Identify which cell holds the provided text, then report its [X, Y] central coordinate. 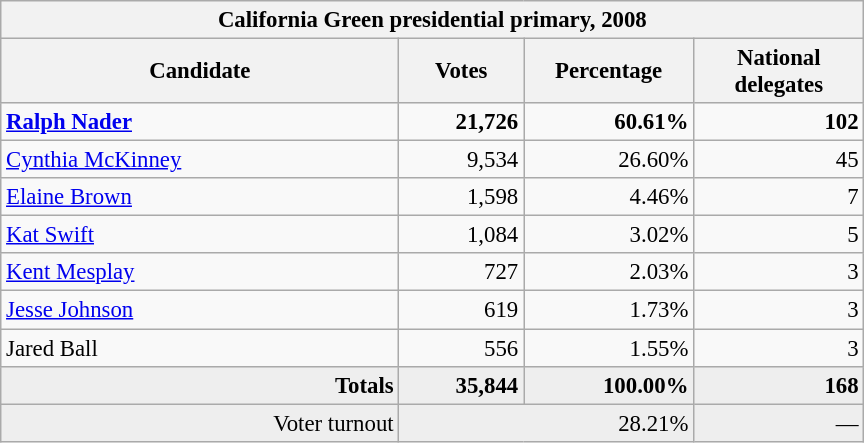
Kat Swift [200, 235]
Voter turnout [200, 423]
26.60% [609, 160]
727 [462, 273]
1,084 [462, 235]
102 [779, 122]
Elaine Brown [200, 197]
Jared Ball [200, 348]
9,534 [462, 160]
Percentage [609, 72]
— [779, 423]
35,844 [462, 385]
556 [462, 348]
1.73% [609, 310]
1.55% [609, 348]
1,598 [462, 197]
Cynthia McKinney [200, 160]
2.03% [609, 273]
619 [462, 310]
Kent Mesplay [200, 273]
7 [779, 197]
60.61% [609, 122]
Votes [462, 72]
45 [779, 160]
100.00% [609, 385]
California Green presidential primary, 2008 [432, 20]
28.21% [546, 423]
National delegates [779, 72]
168 [779, 385]
4.46% [609, 197]
Totals [200, 385]
Jesse Johnson [200, 310]
3.02% [609, 235]
5 [779, 235]
Candidate [200, 72]
Ralph Nader [200, 122]
21,726 [462, 122]
